Output the (X, Y) coordinate of the center of the cell containing the given text.  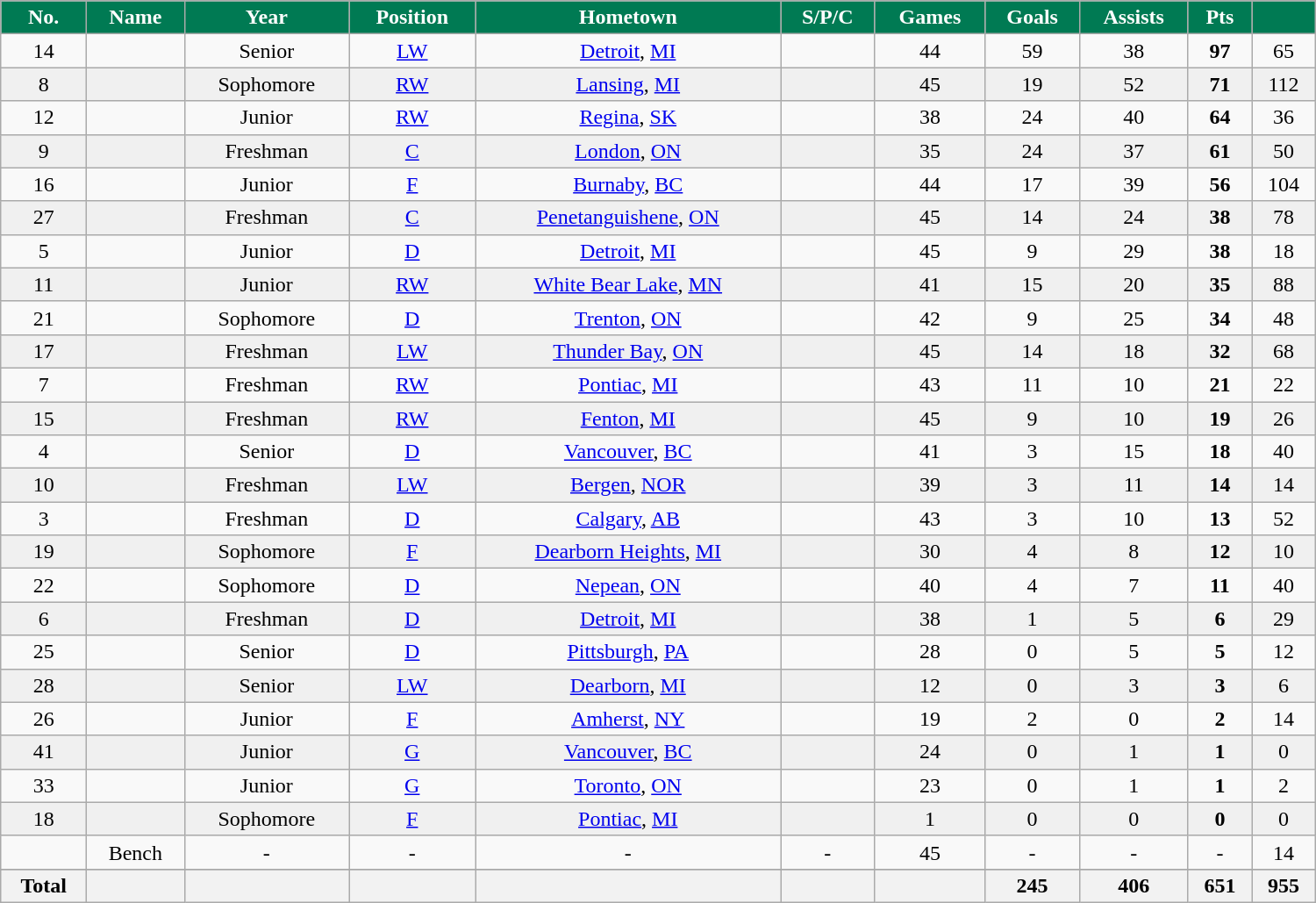
S/P/C (828, 18)
245 (1032, 885)
59 (1032, 51)
No. (44, 18)
Amherst, NY (628, 719)
Assists (1134, 18)
34 (1219, 318)
48 (1284, 318)
37 (1134, 151)
56 (1219, 184)
16 (44, 184)
406 (1134, 885)
27 (44, 218)
30 (930, 552)
Pittsburgh, PA (628, 652)
Toronto, ON (628, 785)
65 (1284, 51)
97 (1219, 51)
Hometown (628, 18)
Games (930, 18)
Regina, SK (628, 118)
Nepean, ON (628, 585)
64 (1219, 118)
Name (135, 18)
13 (1219, 519)
104 (1284, 184)
Total (44, 885)
23 (930, 785)
Burnaby, BC (628, 184)
White Bear Lake, MN (628, 284)
20 (1134, 284)
Position (412, 18)
Trenton, ON (628, 318)
Bench (135, 852)
Goals (1032, 18)
50 (1284, 151)
Fenton, MI (628, 419)
Year (267, 18)
71 (1219, 84)
London, ON (628, 151)
112 (1284, 84)
32 (1219, 351)
78 (1284, 218)
88 (1284, 284)
Dearborn, MI (628, 685)
Calgary, AB (628, 519)
Bergen, NOR (628, 485)
Pts (1219, 18)
Dearborn Heights, MI (628, 552)
651 (1219, 885)
68 (1284, 351)
Lansing, MI (628, 84)
Thunder Bay, ON (628, 351)
33 (44, 785)
Penetanguishene, ON (628, 218)
42 (930, 318)
61 (1219, 151)
36 (1284, 118)
955 (1284, 885)
